Provide the (X, Y) coordinate of the cell's center where the given text is located.  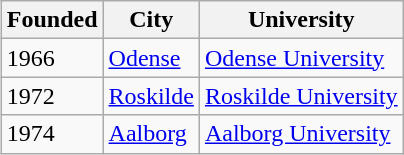
Odense (151, 58)
University (301, 20)
1966 (52, 58)
Odense University (301, 58)
1974 (52, 134)
Aalborg (151, 134)
Aalborg University (301, 134)
Founded (52, 20)
City (151, 20)
Roskilde University (301, 96)
1972 (52, 96)
Roskilde (151, 96)
